Locate the cell with the specified text and output its (x, y) center coordinate. 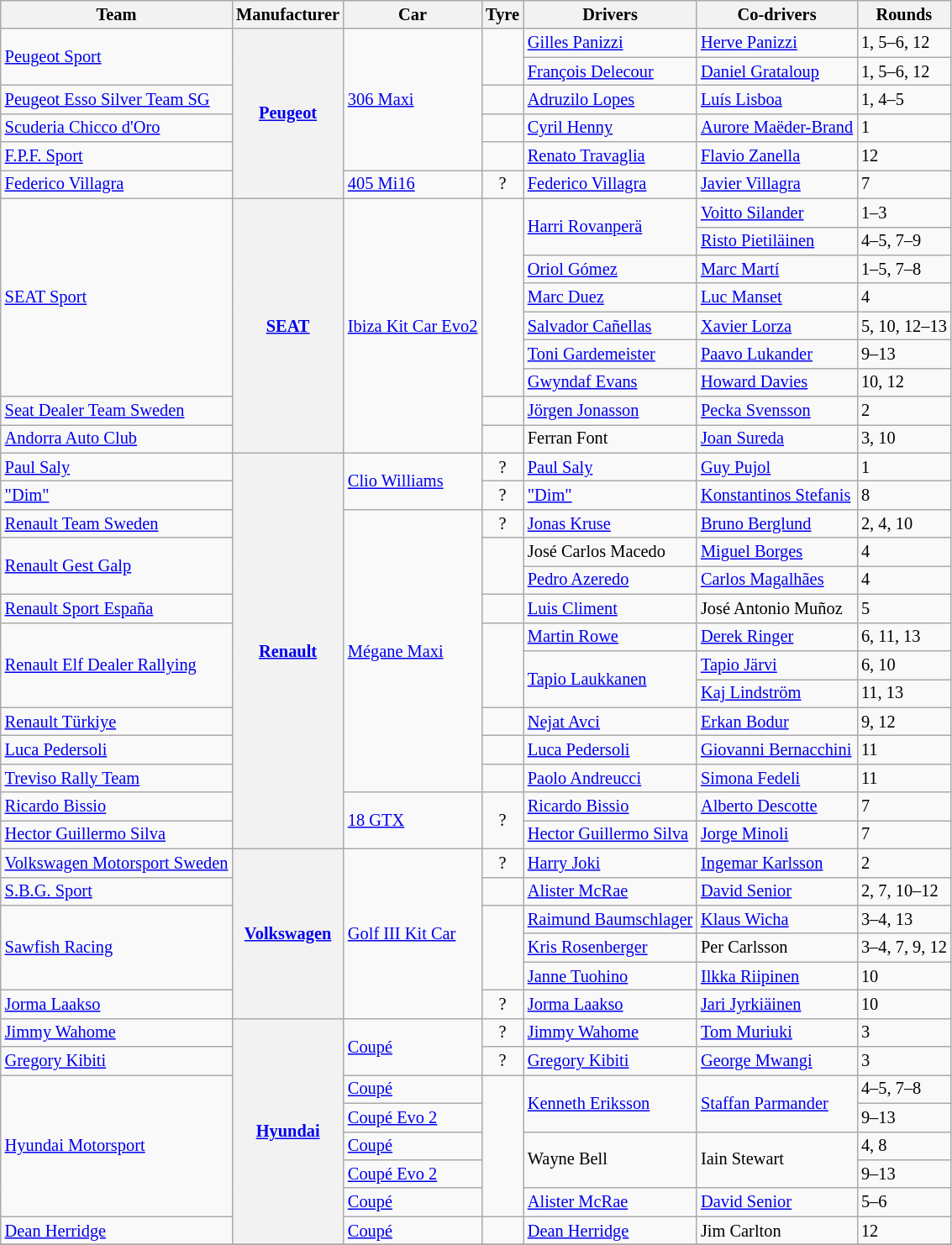
Renault Türkiye (116, 722)
5–6 (904, 1202)
18 GTX (413, 820)
SEAT (287, 326)
Treviso Rally Team (116, 778)
Alberto Descotte (776, 806)
Marc Duez (610, 297)
405 Mi16 (413, 184)
Derek Ringer (776, 637)
Konstantinos Stefanis (776, 495)
Ilkka Riipinen (776, 976)
4–5, 7–9 (904, 241)
6, 11, 13 (904, 637)
1–5, 7–8 (904, 269)
José Antonio Muñoz (776, 608)
Giovanni Bernacchini (776, 749)
11, 13 (904, 693)
Howard Davies (776, 382)
3–4, 13 (904, 919)
Joan Sureda (776, 439)
George Mwangi (776, 1061)
Raimund Baumschlager (610, 919)
Staffan Parmander (776, 1102)
Mégane Maxi (413, 650)
Gilles Panizzi (610, 43)
Ingemar Karlsson (776, 863)
1, 4–5 (904, 99)
Per Carlsson (776, 948)
Martin Rowe (610, 637)
5, 10, 12–13 (904, 326)
Volkswagen (287, 933)
Luc Manset (776, 297)
Herve Panizzi (776, 43)
Toni Gardemeister (610, 354)
Harri Rovanperä (610, 227)
Renault (287, 650)
Salvador Cañellas (610, 326)
Peugeot Sport (116, 57)
Aurore Maëder-Brand (776, 128)
Co-drivers (776, 14)
Drivers (610, 14)
Nejat Avci (610, 722)
F.P.F. Sport (116, 156)
Jörgen Jonasson (610, 411)
Tapio Järvi (776, 665)
2, 4, 10 (904, 523)
Peugeot Esso Silver Team SG (116, 99)
2, 7, 10–12 (904, 891)
Renault Elf Dealer Rallying (116, 665)
Pedro Azeredo (610, 580)
Flavio Zanella (776, 156)
Peugeot (287, 113)
Rounds (904, 14)
Carlos Magalhães (776, 580)
5 (904, 608)
Klaus Wicha (776, 919)
Guy Pujol (776, 467)
Luís Lisboa (776, 99)
Seat Dealer Team Sweden (116, 411)
S.B.G. Sport (116, 891)
Jim Carlton (776, 1231)
José Carlos Macedo (610, 552)
Ibiza Kit Car Evo2 (413, 326)
Xavier Lorza (776, 326)
Paavo Lukander (776, 354)
1–3 (904, 213)
Car (413, 14)
306 Maxi (413, 99)
Gwyndaf Evans (610, 382)
4–5, 7–8 (904, 1089)
3–4, 7, 9, 12 (904, 948)
Wayne Bell (610, 1159)
Renato Travaglia (610, 156)
Paolo Andreucci (610, 778)
Kenneth Eriksson (610, 1102)
Iain Stewart (776, 1159)
Jari Jyrkiäinen (776, 1004)
Hyundai (287, 1131)
Oriol Gómez (610, 269)
9, 12 (904, 722)
Ferran Font (610, 439)
Renault Team Sweden (116, 523)
Simona Fedeli (776, 778)
Risto Pietiläinen (776, 241)
Pecka Svensson (776, 411)
Clio Williams (413, 481)
Javier Villagra (776, 184)
SEAT Sport (116, 297)
Bruno Berglund (776, 523)
Jonas Kruse (610, 523)
François Delecour (610, 71)
Andorra Auto Club (116, 439)
Hyundai Motorsport (116, 1145)
Harry Joki (610, 863)
Jorge Minoli (776, 834)
Renault Gest Galp (116, 566)
Manufacturer (287, 14)
Renault Sport España (116, 608)
Adruzilo Lopes (610, 99)
Erkan Bodur (776, 722)
Janne Tuohino (610, 976)
Miguel Borges (776, 552)
6, 10 (904, 665)
Kris Rosenberger (610, 948)
Daniel Grataloup (776, 71)
Volkswagen Motorsport Sweden (116, 863)
Team (116, 14)
Sawfish Racing (116, 948)
8 (904, 495)
Tom Muriuki (776, 1032)
3, 10 (904, 439)
Scuderia Chicco d'Oro (116, 128)
Luis Climent (610, 608)
Cyril Henny (610, 128)
4, 8 (904, 1146)
Golf III Kit Car (413, 933)
Tapio Laukkanen (610, 679)
10, 12 (904, 382)
Voitto Silander (776, 213)
Marc Martí (776, 269)
Tyre (502, 14)
Kaj Lindström (776, 693)
